Pinpoint the cell where the given text exists, returning its [X, Y] midpoint coordinate. 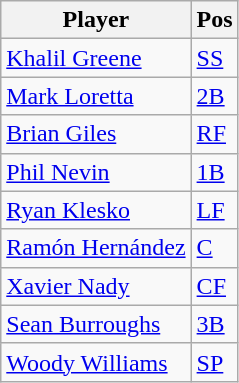
Xavier Nady [96, 286]
Pos [214, 20]
Phil Nevin [96, 172]
Khalil Greene [96, 58]
SS [214, 58]
Ryan Klesko [96, 210]
Ramón Hernández [96, 248]
Mark Loretta [96, 96]
C [214, 248]
SP [214, 362]
Sean Burroughs [96, 324]
LF [214, 210]
RF [214, 134]
Brian Giles [96, 134]
Woody Williams [96, 362]
Player [96, 20]
1B [214, 172]
2B [214, 96]
3B [214, 324]
CF [214, 286]
